Search for the cell housing the specified text and yield its [x, y] center coordinate. 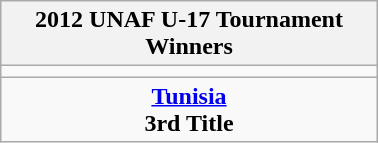
2012 UNAF U-17 Tournament Winners [189, 34]
Tunisia3rd Title [189, 110]
